Return [X, Y] of the center of cell containing provided text 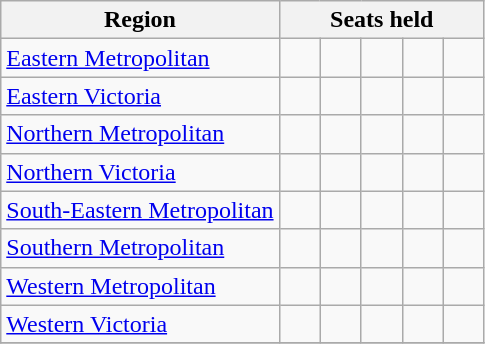
Seats held [382, 20]
Western Metropolitan [140, 286]
South-Eastern Metropolitan [140, 210]
Southern Metropolitan [140, 248]
Eastern Victoria [140, 96]
Western Victoria [140, 324]
Northern Metropolitan [140, 134]
Region [140, 20]
Northern Victoria [140, 172]
Eastern Metropolitan [140, 58]
